From the cell containing the given text, extract its center point as (X, Y) coordinate. 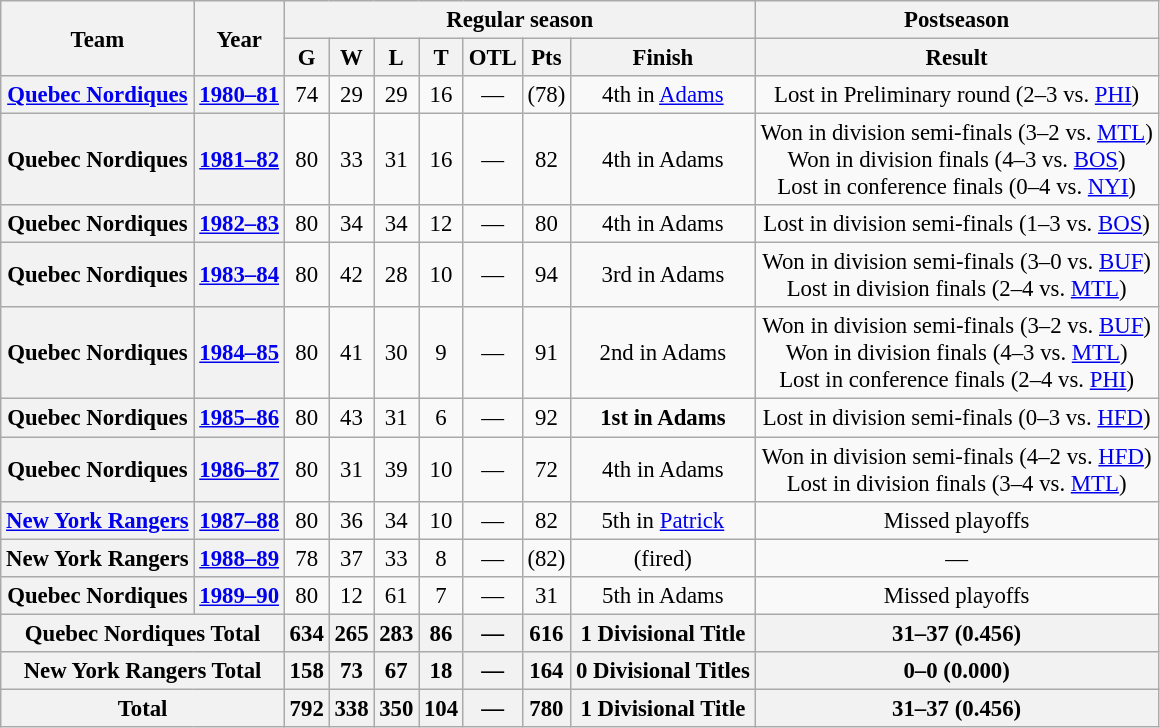
Lost in Preliminary round (2–3 vs. PHI) (956, 95)
Lost in division semi-finals (1–3 vs. BOS) (956, 224)
W (352, 58)
780 (546, 708)
Won in division semi-finals (3–2 vs. BUF) Won in division finals (4–3 vs. MTL) Lost in conference finals (2–4 vs. PHI) (956, 354)
67 (396, 671)
338 (352, 708)
1989–90 (239, 595)
78 (306, 558)
42 (352, 276)
1985–86 (239, 418)
92 (546, 418)
Team (98, 38)
0 Divisional Titles (663, 671)
91 (546, 354)
5th in Patrick (663, 520)
2nd in Adams (663, 354)
792 (306, 708)
Total (143, 708)
1980–81 (239, 95)
74 (306, 95)
104 (442, 708)
3rd in Adams (663, 276)
T (442, 58)
8 (442, 558)
37 (352, 558)
1st in Adams (663, 418)
(fired) (663, 558)
6 (442, 418)
Postseason (956, 20)
1988–89 (239, 558)
265 (352, 633)
36 (352, 520)
Lost in division semi-finals (0–3 vs. HFD) (956, 418)
1982–83 (239, 224)
L (396, 58)
G (306, 58)
39 (396, 470)
1981–82 (239, 160)
New York Rangers Total (143, 671)
350 (396, 708)
86 (442, 633)
634 (306, 633)
164 (546, 671)
Quebec Nordiques Total (143, 633)
5th in Adams (663, 595)
Regular season (520, 20)
94 (546, 276)
Won in division semi-finals (3–2 vs. MTL) Won in division finals (4–3 vs. BOS) Lost in conference finals (0–4 vs. NYI) (956, 160)
61 (396, 595)
Pts (546, 58)
1986–87 (239, 470)
41 (352, 354)
Year (239, 38)
OTL (492, 58)
Won in division semi-finals (4–2 vs. HFD) Lost in division finals (3–4 vs. MTL) (956, 470)
72 (546, 470)
28 (396, 276)
Won in division semi-finals (3–0 vs. BUF) Lost in division finals (2–4 vs. MTL) (956, 276)
0–0 (0.000) (956, 671)
(82) (546, 558)
73 (352, 671)
283 (396, 633)
18 (442, 671)
158 (306, 671)
9 (442, 354)
Result (956, 58)
30 (396, 354)
1984–85 (239, 354)
616 (546, 633)
Finish (663, 58)
1987–88 (239, 520)
1983–84 (239, 276)
7 (442, 595)
43 (352, 418)
(78) (546, 95)
